From the cell containing the given text, extract its center point as (x, y) coordinate. 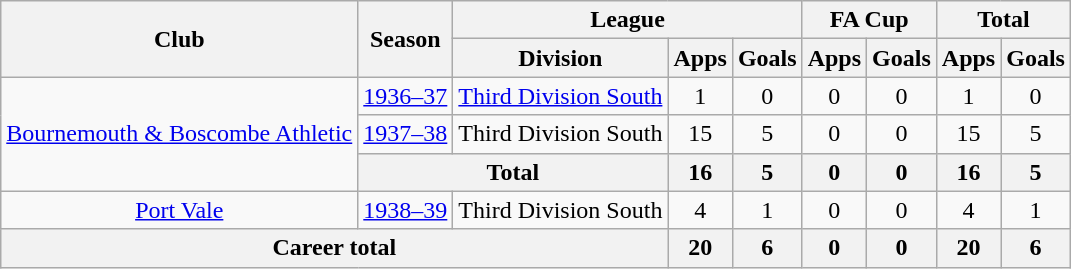
League (628, 20)
1937–38 (406, 134)
FA Cup (869, 20)
Port Vale (180, 210)
Club (180, 39)
Bournemouth & Boscombe Athletic (180, 134)
Division (560, 58)
Career total (334, 248)
Season (406, 39)
1936–37 (406, 96)
1938–39 (406, 210)
